Identify which cell holds the provided text, then report its (X, Y) central coordinate. 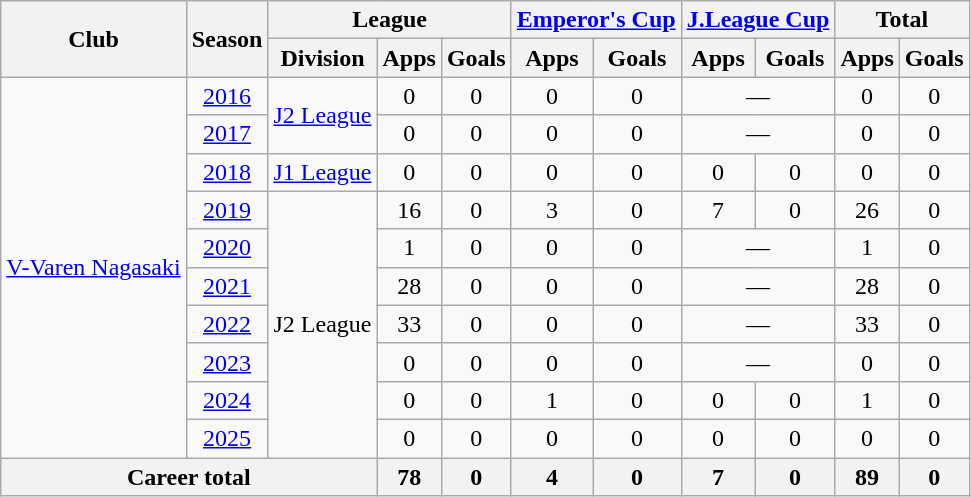
2019 (227, 210)
2022 (227, 324)
J1 League (322, 172)
2017 (227, 134)
Division (322, 58)
V-Varen Nagasaki (94, 268)
Total (902, 20)
2025 (227, 438)
2021 (227, 286)
2020 (227, 248)
78 (409, 477)
Club (94, 39)
89 (867, 477)
Season (227, 39)
4 (552, 477)
2016 (227, 96)
Emperor's Cup (596, 20)
League (390, 20)
J.League Cup (758, 20)
2023 (227, 362)
3 (552, 210)
Career total (189, 477)
16 (409, 210)
26 (867, 210)
2018 (227, 172)
2024 (227, 400)
